Return [x, y] of the center of cell containing provided text 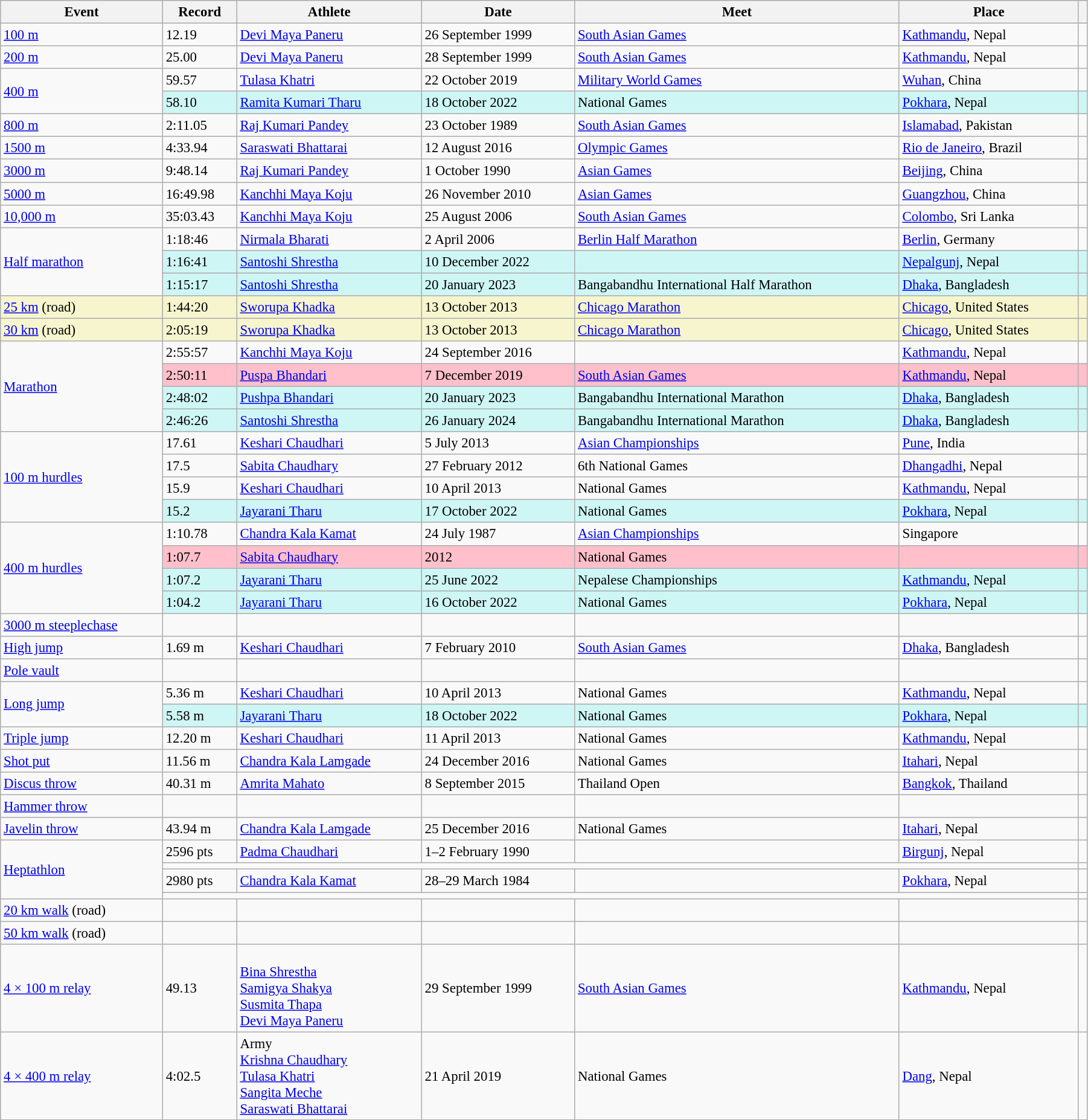
1:04.2 [199, 602]
28 September 1999 [498, 57]
Military World Games [737, 80]
22 October 2019 [498, 80]
Guangzhou, China [989, 194]
1:44:20 [199, 307]
Beijing, China [989, 171]
40.31 m [199, 784]
59.57 [199, 80]
1:07.7 [199, 557]
Shot put [82, 761]
Padma Chaudhari [329, 852]
Pune, India [989, 443]
28–29 March 1984 [498, 881]
Bina ShresthaSamigya ShakyaSusmita ThapaDevi Maya Paneru [329, 988]
25 August 2006 [498, 216]
25 June 2022 [498, 580]
2 April 2006 [498, 239]
Thailand Open [737, 784]
26 September 1999 [498, 35]
Triple jump [82, 738]
1500 m [82, 148]
7 December 2019 [498, 375]
25.00 [199, 57]
1:15:17 [199, 284]
5 July 2013 [498, 443]
Ramita Kumari Tharu [329, 103]
20 km walk (road) [82, 910]
26 November 2010 [498, 194]
2:46:26 [199, 421]
2596 pts [199, 852]
16 October 2022 [498, 602]
25 December 2016 [498, 829]
4 × 100 m relay [82, 988]
Tulasa Khatri [329, 80]
2:48:02 [199, 398]
58.10 [199, 103]
2:05:19 [199, 330]
15.2 [199, 511]
Bangkok, Thailand [989, 784]
21 April 2019 [498, 1076]
49.13 [199, 988]
Hammer throw [82, 807]
2:55:57 [199, 353]
Discus throw [82, 784]
High jump [82, 648]
4:33.94 [199, 148]
800 m [82, 126]
Berlin Half Marathon [737, 239]
6th National Games [737, 466]
12.20 m [199, 738]
2980 pts [199, 881]
Nepalese Championships [737, 580]
Saraswati Bhattarai [329, 148]
Amrita Mahato [329, 784]
24 December 2016 [498, 761]
Islamabad, Pakistan [989, 126]
15.9 [199, 488]
Meet [737, 12]
Place [989, 12]
1:18:46 [199, 239]
11 April 2013 [498, 738]
Javelin throw [82, 829]
5.58 m [199, 715]
17.61 [199, 443]
1:07.2 [199, 580]
2:11.05 [199, 126]
24 July 1987 [498, 534]
35:03.43 [199, 216]
16:49.98 [199, 194]
24 September 2016 [498, 353]
5.36 m [199, 693]
Dhangadhi, Nepal [989, 466]
Puspa Bhandari [329, 375]
Long jump [82, 704]
29 September 1999 [498, 988]
1–2 February 1990 [498, 852]
5000 m [82, 194]
Half marathon [82, 262]
Nepalgunj, Nepal [989, 261]
2:50:11 [199, 375]
12 August 2016 [498, 148]
8 September 2015 [498, 784]
10 December 2022 [498, 261]
Dang, Nepal [989, 1076]
Pole vault [82, 670]
1 October 1990 [498, 171]
23 October 1989 [498, 126]
ArmyKrishna ChaudharyTulasa KhatriSangita MecheSaraswati Bhattarai [329, 1076]
1:10.78 [199, 534]
Nirmala Bharati [329, 239]
17 October 2022 [498, 511]
30 km (road) [82, 330]
7 February 2010 [498, 648]
50 km walk (road) [82, 933]
25 km (road) [82, 307]
43.94 m [199, 829]
Singapore [989, 534]
4:02.5 [199, 1076]
1:16:41 [199, 261]
Olympic Games [737, 148]
Heptathlon [82, 869]
2012 [498, 557]
12.19 [199, 35]
4 × 400 m relay [82, 1076]
100 m [82, 35]
Record [199, 12]
3000 m steeplechase [82, 625]
17.5 [199, 466]
100 m hurdles [82, 477]
Berlin, Germany [989, 239]
27 February 2012 [498, 466]
Colombo, Sri Lanka [989, 216]
400 m [82, 92]
26 January 2024 [498, 421]
10,000 m [82, 216]
3000 m [82, 171]
Birgunj, Nepal [989, 852]
11.56 m [199, 761]
1.69 m [199, 648]
Bangabandhu International Half Marathon [737, 284]
400 m hurdles [82, 568]
Event [82, 12]
Wuhan, China [989, 80]
Marathon [82, 386]
Rio de Janeiro, Brazil [989, 148]
Pushpa Bhandari [329, 398]
9:48.14 [199, 171]
Athlete [329, 12]
200 m [82, 57]
Date [498, 12]
